Return the (x, y) coordinate for the center point of the cell that contains the specified text.  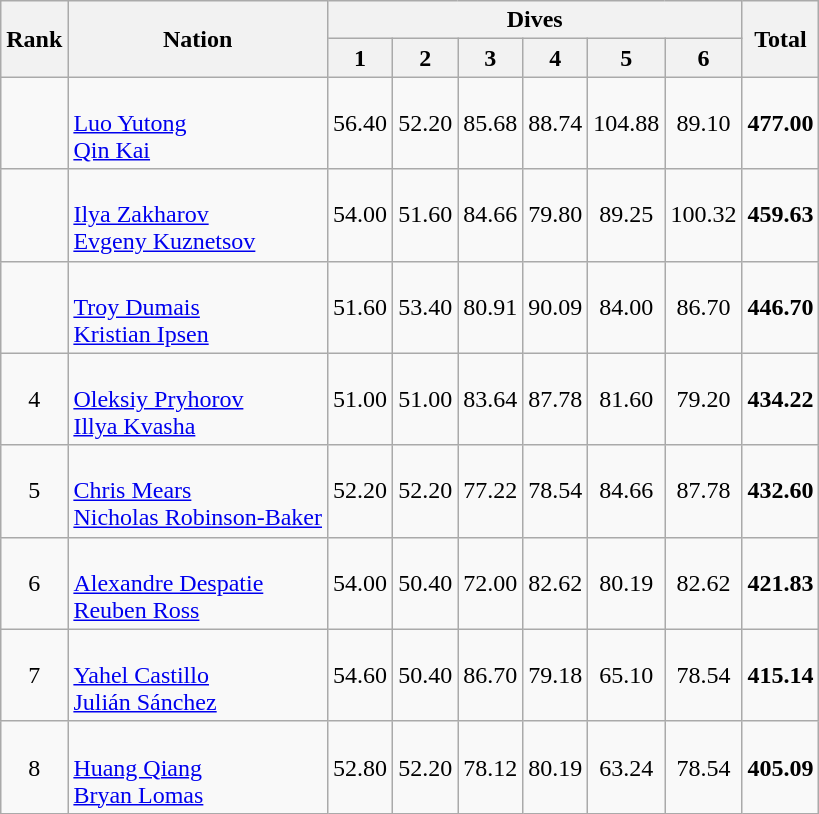
81.60 (626, 399)
432.60 (780, 491)
84.00 (626, 307)
477.00 (780, 123)
88.74 (556, 123)
421.83 (780, 583)
8 (34, 767)
77.22 (490, 491)
Ilya ZakharovEvgeny Kuznetsov (198, 215)
459.63 (780, 215)
Luo YutongQin Kai (198, 123)
434.22 (780, 399)
Yahel CastilloJulián Sánchez (198, 675)
85.68 (490, 123)
7 (34, 675)
Alexandre DespatieReuben Ross (198, 583)
1 (360, 58)
90.09 (556, 307)
Oleksiy PryhorovIllya Kvasha (198, 399)
Troy DumaisKristian Ipsen (198, 307)
446.70 (780, 307)
405.09 (780, 767)
2 (426, 58)
100.32 (704, 215)
83.64 (490, 399)
89.25 (626, 215)
Huang QiangBryan Lomas (198, 767)
52.80 (360, 767)
54.60 (360, 675)
72.00 (490, 583)
Chris MearsNicholas Robinson-Baker (198, 491)
79.20 (704, 399)
Rank (34, 39)
Dives (535, 20)
Nation (198, 39)
3 (490, 58)
79.18 (556, 675)
78.12 (490, 767)
53.40 (426, 307)
65.10 (626, 675)
80.91 (490, 307)
415.14 (780, 675)
56.40 (360, 123)
104.88 (626, 123)
89.10 (704, 123)
79.80 (556, 215)
63.24 (626, 767)
Total (780, 39)
